Scan for the cell matching the given text and deliver its [x, y] coordinate at center. 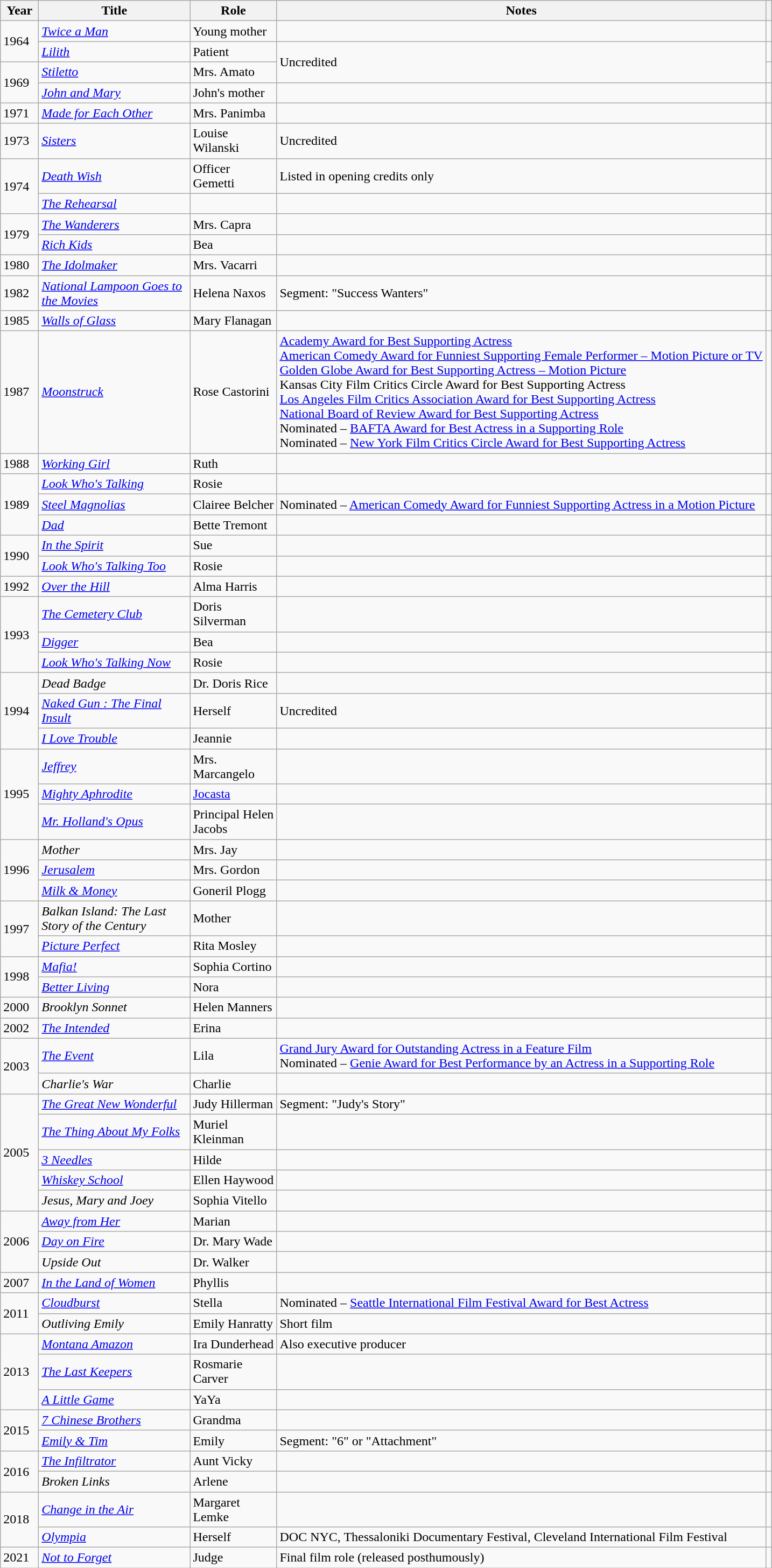
Jeannie [234, 738]
Charlie's War [114, 1083]
Cloudburst [114, 1303]
Judy Hillerman [234, 1104]
Role [234, 11]
Bette Tremont [234, 525]
Phyllis [234, 1283]
3 Needles [114, 1159]
1997 [19, 928]
1974 [19, 186]
Mrs. Vacarri [234, 265]
Grand Jury Award for Outstanding Actress in a Feature FilmNominated – Genie Award for Best Performance by an Actress in a Supporting Role [521, 1055]
Picture Perfect [114, 946]
Outliving Emily [114, 1324]
Goneril Plogg [234, 891]
Patient [234, 52]
Steel Magnolias [114, 505]
Sophia Cortino [234, 967]
DOC NYC, Thessaloniki Documentary Festival, Cleveland International Film Festival [521, 1537]
Better Living [114, 987]
The Last Keepers [114, 1372]
Doris Silverman [234, 614]
Short film [521, 1324]
7 Chinese Brothers [114, 1420]
Arlene [234, 1481]
Helen Manners [234, 1007]
Emily & Tim [114, 1440]
Margaret Lemke [234, 1509]
YaYa [234, 1399]
Rosmarie Carver [234, 1372]
Segment: "Judy's Story" [521, 1104]
Dad [114, 525]
Look Who's Talking [114, 484]
John and Mary [114, 93]
I Love Trouble [114, 738]
Jeffrey [114, 766]
Hilde [234, 1159]
Mrs. Marcangelo [234, 766]
1971 [19, 113]
Mary Flanagan [234, 321]
Final film role (released posthumously) [521, 1558]
A Little Game [114, 1399]
Segment: "6" or "Attachment" [521, 1440]
Whiskey School [114, 1180]
Officer Gemetti [234, 176]
1987 [19, 392]
Ira Dunderhead [234, 1344]
Clairee Belcher [234, 505]
National Lampoon Goes to the Movies [114, 293]
2015 [19, 1430]
Digger [114, 642]
Jerusalem [114, 870]
Not to Forget [114, 1558]
Jocasta [234, 794]
2021 [19, 1558]
Helena Naxos [234, 293]
Dr. Doris Rice [234, 683]
Dead Badge [114, 683]
1989 [19, 505]
Segment: "Success Wanters" [521, 293]
Death Wish [114, 176]
The Wanderers [114, 224]
Year [19, 11]
Montana Amazon [114, 1344]
Emily [234, 1440]
Olympia [114, 1537]
1990 [19, 556]
Broken Links [114, 1481]
2005 [19, 1152]
Brooklyn Sonnet [114, 1007]
1993 [19, 634]
Dr. Walker [234, 1262]
Rita Mosley [234, 946]
Sisters [114, 141]
The Intended [114, 1028]
2007 [19, 1283]
Over the Hill [114, 586]
Nominated – Seattle International Film Festival Award for Best Actress [521, 1303]
1969 [19, 82]
Stella [234, 1303]
The Great New Wonderful [114, 1104]
1996 [19, 870]
Charlie [234, 1083]
2018 [19, 1520]
Look Who's Talking Too [114, 566]
In the Land of Women [114, 1283]
Judge [234, 1558]
Mighty Aphrodite [114, 794]
Erina [234, 1028]
Dr. Mary Wade [234, 1242]
Mrs. Gordon [234, 870]
Milk & Money [114, 891]
Mrs. Capra [234, 224]
The Infiltrator [114, 1461]
Ruth [234, 464]
Muriel Kleinman [234, 1132]
2011 [19, 1313]
Emily Hanratty [234, 1324]
Mrs. Panimba [234, 113]
1994 [19, 711]
1988 [19, 464]
The Rehearsal [114, 204]
Mrs. Jay [234, 850]
Mr. Holland's Opus [114, 822]
Upside Out [114, 1262]
Nora [234, 987]
Listed in opening credits only [521, 176]
Twice a Man [114, 31]
2002 [19, 1028]
Louise Wilanski [234, 141]
Away from Her [114, 1221]
2016 [19, 1471]
1973 [19, 141]
The Event [114, 1055]
1985 [19, 321]
Made for Each Other [114, 113]
John's mother [234, 93]
Mrs. Amato [234, 72]
Rose Castorini [234, 392]
Naked Gun : The Final Insult [114, 711]
The Thing About My Folks [114, 1132]
Stiletto [114, 72]
Working Girl [114, 464]
Walls of Glass [114, 321]
1995 [19, 794]
Alma Harris [234, 586]
Jesus, Mary and Joey [114, 1201]
In the Spirit [114, 545]
Title [114, 11]
Balkan Island: The Last Story of the Century [114, 919]
Look Who's Talking Now [114, 662]
Sophia Vitello [234, 1201]
1998 [19, 977]
2000 [19, 1007]
Ellen Haywood [234, 1180]
Aunt Vicky [234, 1461]
Marian [234, 1221]
2003 [19, 1066]
Mafia! [114, 967]
1992 [19, 586]
The Idolmaker [114, 265]
1980 [19, 265]
Also executive producer [521, 1344]
Grandma [234, 1420]
Lila [234, 1055]
1982 [19, 293]
1964 [19, 41]
Lilith [114, 52]
Day on Fire [114, 1242]
The Cemetery Club [114, 614]
Moonstruck [114, 392]
Principal Helen Jacobs [234, 822]
Sue [234, 545]
2013 [19, 1372]
Nominated – American Comedy Award for Funniest Supporting Actress in a Motion Picture [521, 505]
Rich Kids [114, 244]
Notes [521, 11]
Young mother [234, 31]
Change in the Air [114, 1509]
2006 [19, 1242]
1979 [19, 234]
